Locate the cell with the specified text and output its [x, y] center coordinate. 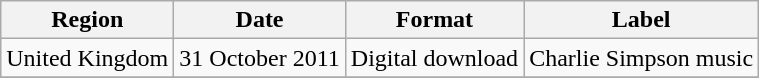
Label [642, 20]
Charlie Simpson music [642, 58]
Format [434, 20]
Region [88, 20]
United Kingdom [88, 58]
Digital download [434, 58]
Date [260, 20]
31 October 2011 [260, 58]
